Detect which cell encompasses the target text, then output its [x, y] center coordinate. 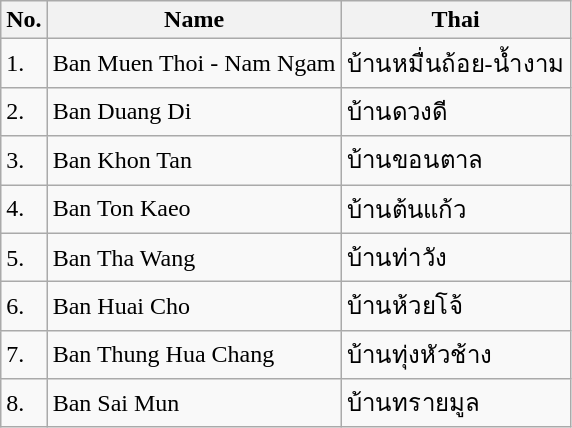
Ban Ton Kaeo [194, 208]
Ban Sai Mun [194, 404]
No. [24, 20]
บ้านทรายมูล [456, 404]
7. [24, 354]
6. [24, 306]
บ้านต้นแก้ว [456, 208]
บ้านดวงดี [456, 112]
Ban Tha Wang [194, 258]
Ban Duang Di [194, 112]
Ban Khon Tan [194, 160]
บ้านทุ่งหัวช้าง [456, 354]
2. [24, 112]
บ้านขอนตาล [456, 160]
5. [24, 258]
Ban Muen Thoi - Nam Ngam [194, 64]
Ban Huai Cho [194, 306]
1. [24, 64]
บ้านห้วยโจ้ [456, 306]
4. [24, 208]
Name [194, 20]
บ้านท่าวัง [456, 258]
8. [24, 404]
บ้านหมื่นถ้อย-น้ำงาม [456, 64]
3. [24, 160]
Ban Thung Hua Chang [194, 354]
Thai [456, 20]
